Identify which cell holds the provided text, then report its [x, y] central coordinate. 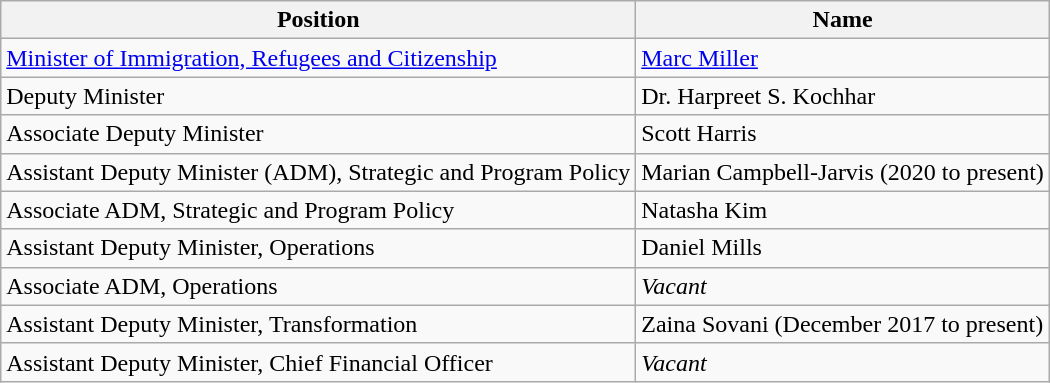
Position [318, 20]
Assistant Deputy Minister (ADM), Strategic and Program Policy [318, 172]
Deputy Minister [318, 96]
Minister of Immigration, Refugees and Citizenship [318, 58]
Scott Harris [843, 134]
Associate ADM, Operations [318, 286]
Marc Miller [843, 58]
Daniel Mills [843, 248]
Associate Deputy Minister [318, 134]
Zaina Sovani (December 2017 to present) [843, 324]
Assistant Deputy Minister, Operations [318, 248]
Name [843, 20]
Assistant Deputy Minister, Chief Financial Officer [318, 362]
Associate ADM, Strategic and Program Policy [318, 210]
Marian Campbell-Jarvis (2020 to present) [843, 172]
Dr. Harpreet S. Kochhar [843, 96]
Assistant Deputy Minister, Transformation [318, 324]
Natasha Kim [843, 210]
